Scan for the cell matching the given text and deliver its (X, Y) coordinate at center. 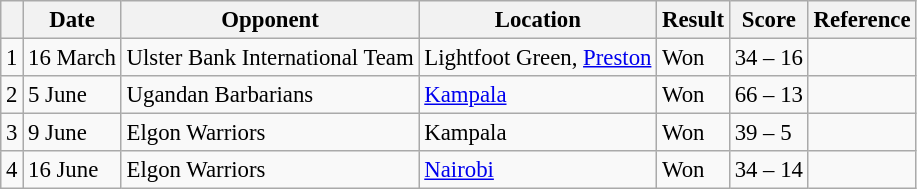
Nairobi (538, 170)
16 March (72, 58)
34 – 16 (768, 58)
Reference (862, 20)
Lightfoot Green, Preston (538, 58)
Ugandan Barbarians (270, 95)
Opponent (270, 20)
1 (12, 58)
Date (72, 20)
9 June (72, 133)
5 June (72, 95)
39 – 5 (768, 133)
Score (768, 20)
3 (12, 133)
4 (12, 170)
16 June (72, 170)
66 – 13 (768, 95)
Location (538, 20)
34 – 14 (768, 170)
Ulster Bank International Team (270, 58)
Result (694, 20)
2 (12, 95)
